Detect which cell encompasses the target text, then output its [x, y] center coordinate. 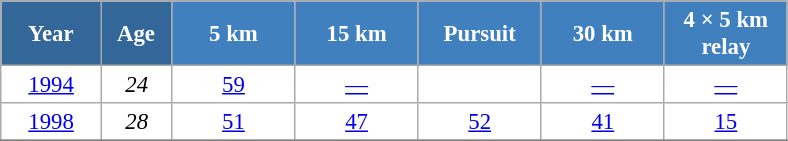
52 [480, 122]
30 km [602, 34]
47 [356, 122]
24 [136, 85]
5 km [234, 34]
1994 [52, 85]
1998 [52, 122]
15 [726, 122]
51 [234, 122]
28 [136, 122]
15 km [356, 34]
Age [136, 34]
Year [52, 34]
59 [234, 85]
41 [602, 122]
4 × 5 km relay [726, 34]
Pursuit [480, 34]
